From the cell containing the given text, extract its center point as (X, Y) coordinate. 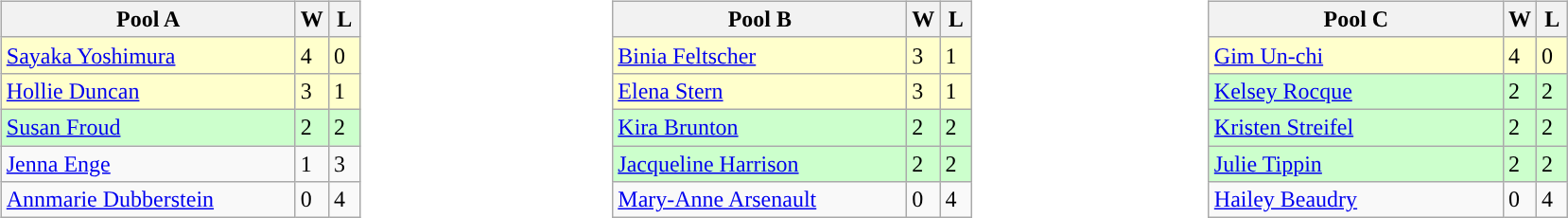
Binia Feltscher (760, 55)
Pool B (760, 19)
Hailey Beaudry (1356, 200)
Jacqueline Harrison (760, 164)
Julie Tippin (1356, 164)
Hollie Duncan (148, 91)
Jenna Enge (148, 164)
Kristen Streifel (1356, 127)
Elena Stern (760, 91)
Kelsey Rocque (1356, 91)
Pool C (1356, 19)
Susan Froud (148, 127)
Annmarie Dubberstein (148, 200)
Gim Un-chi (1356, 55)
Mary-Anne Arsenault (760, 200)
Pool A (148, 19)
Kira Brunton (760, 127)
Sayaka Yoshimura (148, 55)
